Return the [x, y] coordinate for the center point of the cell that contains the specified text.  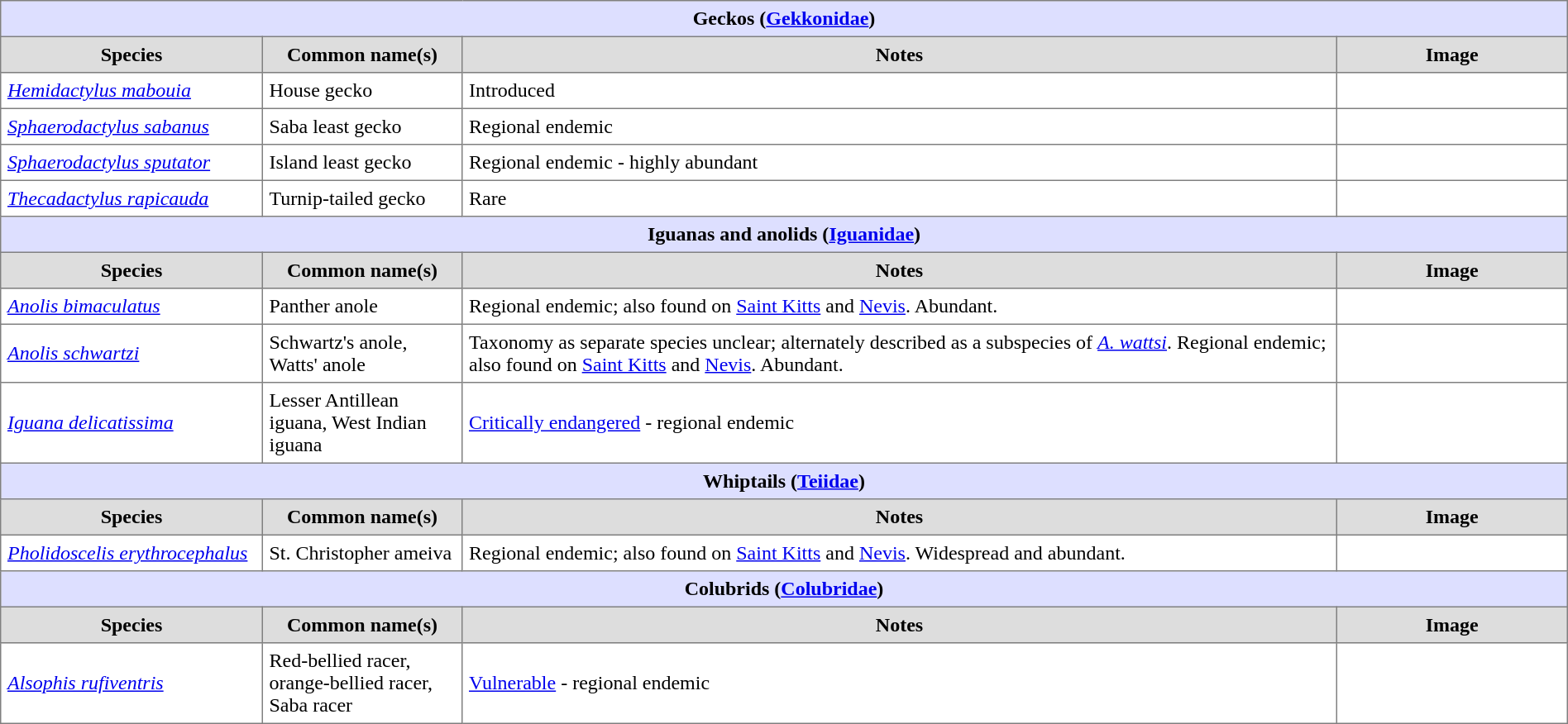
Geckos (Gekkonidae) [784, 19]
Whiptails (Teiidae) [784, 481]
Critically endangered - regional endemic [900, 423]
Alsophis rufiventris [131, 684]
Regional endemic; also found on Saint Kitts and Nevis. Widespread and abundant. [900, 553]
Island least gecko [362, 163]
Schwartz's anole, Watts' anole [362, 353]
Red-bellied racer, orange-bellied racer, Saba racer [362, 684]
Thecadactylus rapicauda [131, 198]
Lesser Antillean iguana, West Indian iguana [362, 423]
Sphaerodactylus sabanus [131, 126]
Rare [900, 198]
Turnip-tailed gecko [362, 198]
Regional endemic - highly abundant [900, 163]
Vulnerable - regional endemic [900, 684]
Panther anole [362, 307]
Hemidactylus mabouia [131, 91]
Regional endemic [900, 126]
Pholidoscelis erythrocephalus [131, 553]
Iguana delicatissima [131, 423]
Iguanas and anolids (Iguanidae) [784, 235]
Regional endemic; also found on Saint Kitts and Nevis. Abundant. [900, 307]
St. Christopher ameiva [362, 553]
House gecko [362, 91]
Introduced [900, 91]
Anolis bimaculatus [131, 307]
Saba least gecko [362, 126]
Colubrids (Colubridae) [784, 589]
Sphaerodactylus sputator [131, 163]
Anolis schwartzi [131, 353]
